Extract the (x, y) coordinate from the center of the cell holding the provided text.  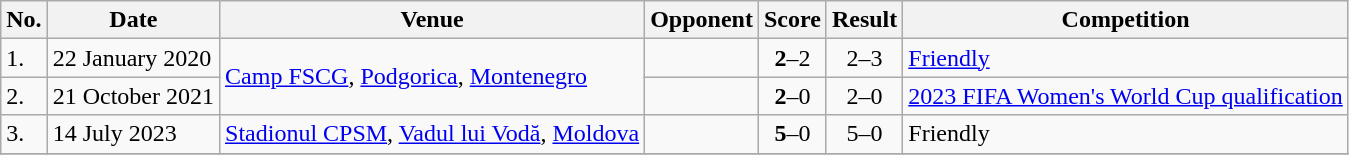
No. (24, 20)
Camp FSCG, Podgorica, Montenegro (432, 77)
Venue (432, 20)
1. (24, 58)
2. (24, 96)
2023 FIFA Women's World Cup qualification (1126, 96)
21 October 2021 (133, 96)
Opponent (702, 20)
2–2 (792, 58)
2–3 (864, 58)
Result (864, 20)
14 July 2023 (133, 134)
Stadionul CPSM, Vadul lui Vodă, Moldova (432, 134)
Score (792, 20)
Competition (1126, 20)
22 January 2020 (133, 58)
3. (24, 134)
Date (133, 20)
